Locate the cell with the specified text and output its [X, Y] center coordinate. 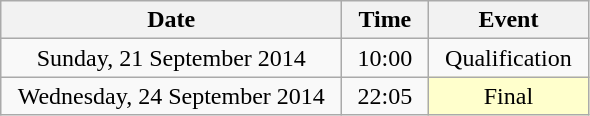
Wednesday, 24 September 2014 [172, 96]
Sunday, 21 September 2014 [172, 58]
Qualification [508, 58]
Event [508, 20]
22:05 [385, 96]
10:00 [385, 58]
Final [508, 96]
Time [385, 20]
Date [172, 20]
